Output the (x, y) coordinate of the center of the cell containing the given text.  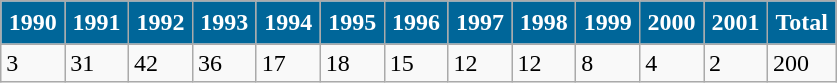
Total (801, 22)
1992 (161, 22)
1996 (416, 22)
1991 (97, 22)
2 (736, 63)
1994 (288, 22)
1995 (352, 22)
17 (288, 63)
3 (33, 63)
200 (801, 63)
42 (161, 63)
15 (416, 63)
1993 (224, 22)
31 (97, 63)
2000 (672, 22)
18 (352, 63)
1998 (544, 22)
1999 (608, 22)
1990 (33, 22)
8 (608, 63)
1997 (480, 22)
2001 (736, 22)
36 (224, 63)
4 (672, 63)
